Capture the cell that displays the provided text and extract its (X, Y) central coordinate. 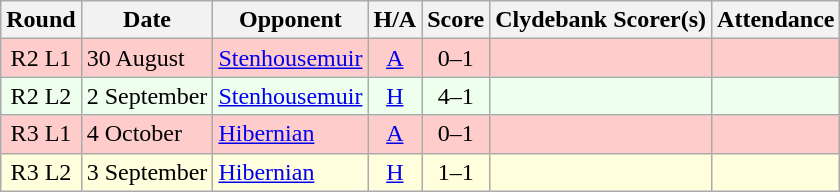
3 September (147, 172)
R3 L1 (41, 134)
30 August (147, 58)
Opponent (290, 20)
Score (456, 20)
Attendance (776, 20)
Clydebank Scorer(s) (601, 20)
H/A (395, 20)
1–1 (456, 172)
Round (41, 20)
R2 L1 (41, 58)
Date (147, 20)
4–1 (456, 96)
R3 L2 (41, 172)
2 September (147, 96)
4 October (147, 134)
R2 L2 (41, 96)
